Search for the cell housing the specified text and yield its [x, y] center coordinate. 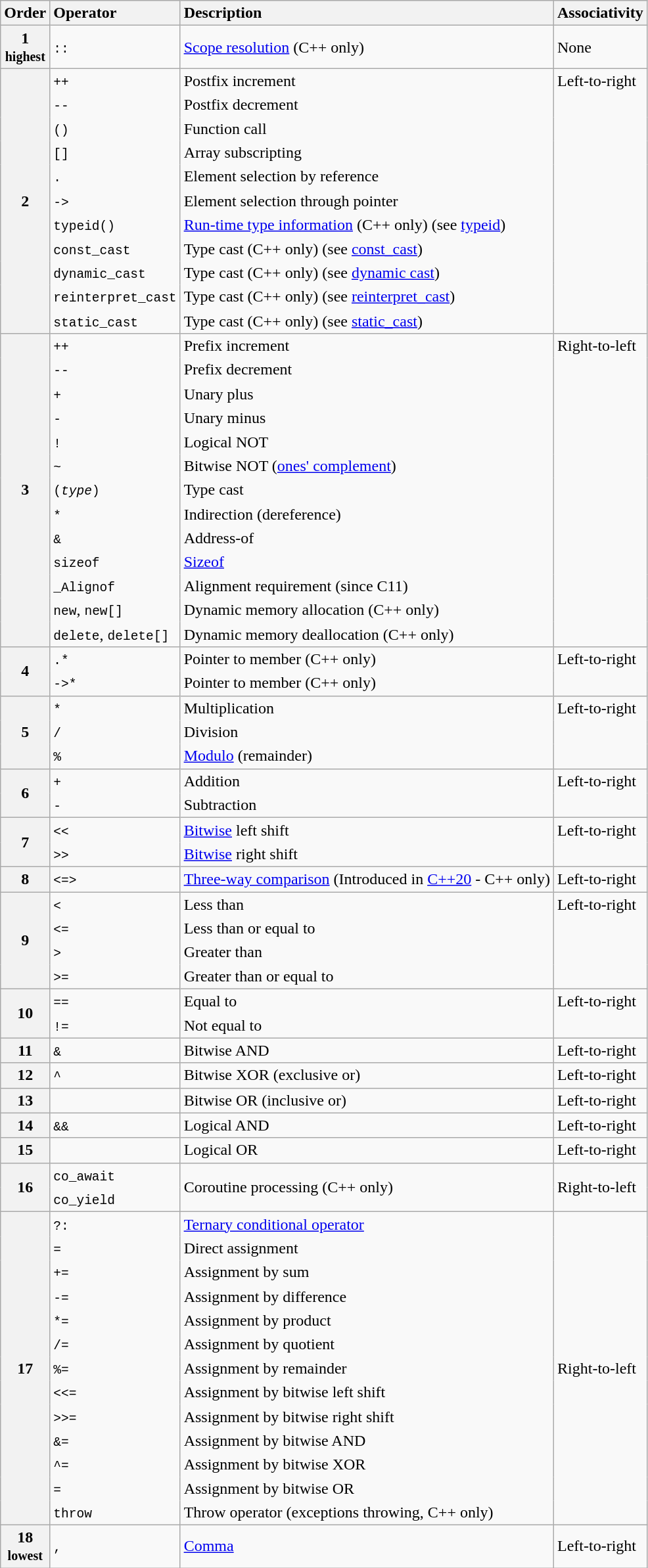
Alignment requirement (since C11) [367, 586]
Indirection (dereference) [367, 514]
Bitwise XOR (exclusive or) [367, 1075]
Three-way comparison (Introduced in C++20 - C++ only) [367, 879]
<=> [115, 879]
> [115, 952]
Less than [367, 904]
/ [115, 732]
delete, delete[] [115, 635]
Assignment by quotient [367, 1344]
None [601, 47]
!= [115, 1026]
2 [25, 201]
.* [115, 658]
Associativity [601, 13]
Ternary conditional operator [367, 1224]
Modulo (remainder) [367, 757]
Logical OR [367, 1150]
Assignment by bitwise AND [367, 1441]
15 [25, 1150]
?: [115, 1224]
:: [115, 47]
Greater than or equal to [367, 976]
Element selection through pointer [367, 201]
Direct assignment [367, 1248]
dynamic_cast [115, 273]
(type) [115, 490]
Type cast (C++ only) (see const_cast) [367, 250]
17 [25, 1369]
Addition [367, 780]
== [115, 1001]
! [115, 443]
13 [25, 1100]
10 [25, 1013]
Bitwise OR (inclusive or) [367, 1100]
Assignment by remainder [367, 1369]
Run-time type information (C++ only) (see typeid) [367, 225]
Assignment by sum [367, 1273]
Assignment by bitwise OR [367, 1489]
Order [25, 13]
18lowest [25, 1546]
Function call [367, 129]
Type cast (C++ only) (see static_cast) [367, 321]
Bitwise AND [367, 1050]
Address-of [367, 539]
~ [115, 466]
1highest [25, 47]
co_yield [115, 1199]
Logical NOT [367, 443]
Sizeof [367, 562]
Type cast (C++ only) (see reinterpret_cast) [367, 297]
3 [25, 490]
Scope resolution (C++ only) [367, 47]
Postfix decrement [367, 105]
12 [25, 1075]
Equal to [367, 1001]
6 [25, 794]
Type cast [367, 490]
_Alignof [115, 586]
co_await [115, 1175]
16 [25, 1188]
Division [367, 732]
Prefix decrement [367, 370]
9 [25, 941]
<<= [115, 1393]
Bitwise left shift [367, 830]
*= [115, 1320]
-> [115, 201]
const_cast [115, 250]
Dynamic memory allocation (C++ only) [367, 610]
static_cast [115, 321]
Multiplication [367, 708]
4 [25, 671]
Dynamic memory deallocation (C++ only) [367, 635]
-= [115, 1297]
<< [115, 830]
14 [25, 1125]
Coroutine processing (C++ only) [367, 1188]
Prefix increment [367, 346]
typeid() [115, 225]
Assignment by bitwise left shift [367, 1393]
Unary plus [367, 394]
Assignment by bitwise XOR [367, 1465]
Unary minus [367, 418]
11 [25, 1050]
Assignment by bitwise right shift [367, 1416]
new, new[] [115, 610]
Less than or equal to [367, 929]
. [115, 177]
/= [115, 1344]
^= [115, 1465]
Postfix increment [367, 80]
Logical AND [367, 1125]
Array subscripting [367, 152]
Comma [367, 1546]
%= [115, 1369]
() [115, 129]
+= [115, 1273]
->* [115, 683]
Operator [115, 13]
8 [25, 879]
^ [115, 1075]
Bitwise NOT (ones' complement) [367, 466]
>> [115, 854]
Type cast (C++ only) (see dynamic cast) [367, 273]
&& [115, 1125]
Description [367, 13]
Not equal to [367, 1026]
< [115, 904]
reinterpret_cast [115, 297]
<= [115, 929]
Bitwise right shift [367, 854]
Assignment by difference [367, 1297]
, [115, 1546]
% [115, 757]
throw [115, 1512]
Throw operator (exceptions throwing, C++ only) [367, 1512]
7 [25, 842]
Element selection by reference [367, 177]
Subtraction [367, 805]
sizeof [115, 562]
>>= [115, 1416]
&= [115, 1441]
>= [115, 976]
Greater than [367, 952]
Assignment by product [367, 1320]
[] [115, 152]
5 [25, 732]
